For the text-containing cell, return its midpoint in (x, y) coordinate format. 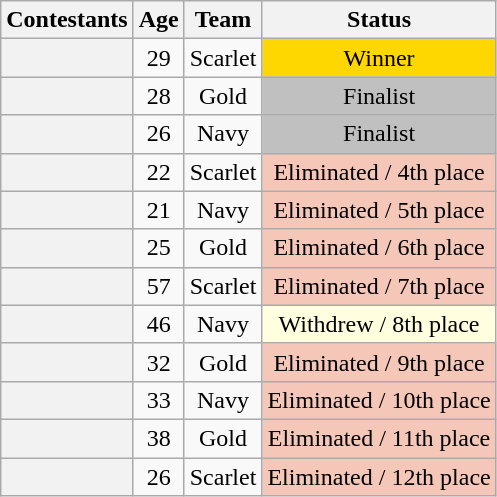
28 (158, 96)
33 (158, 400)
Eliminated / 11th place (379, 438)
Contestants (67, 20)
21 (158, 210)
Eliminated / 4th place (379, 172)
Withdrew / 8th place (379, 324)
25 (158, 248)
Eliminated / 6th place (379, 248)
29 (158, 58)
Eliminated / 5th place (379, 210)
Eliminated / 10th place (379, 400)
Eliminated / 9th place (379, 362)
Winner (379, 58)
32 (158, 362)
22 (158, 172)
Team (223, 20)
Status (379, 20)
Age (158, 20)
Eliminated / 12th place (379, 477)
38 (158, 438)
Eliminated / 7th place (379, 286)
46 (158, 324)
57 (158, 286)
